Detect which cell encompasses the target text, then output its [x, y] center coordinate. 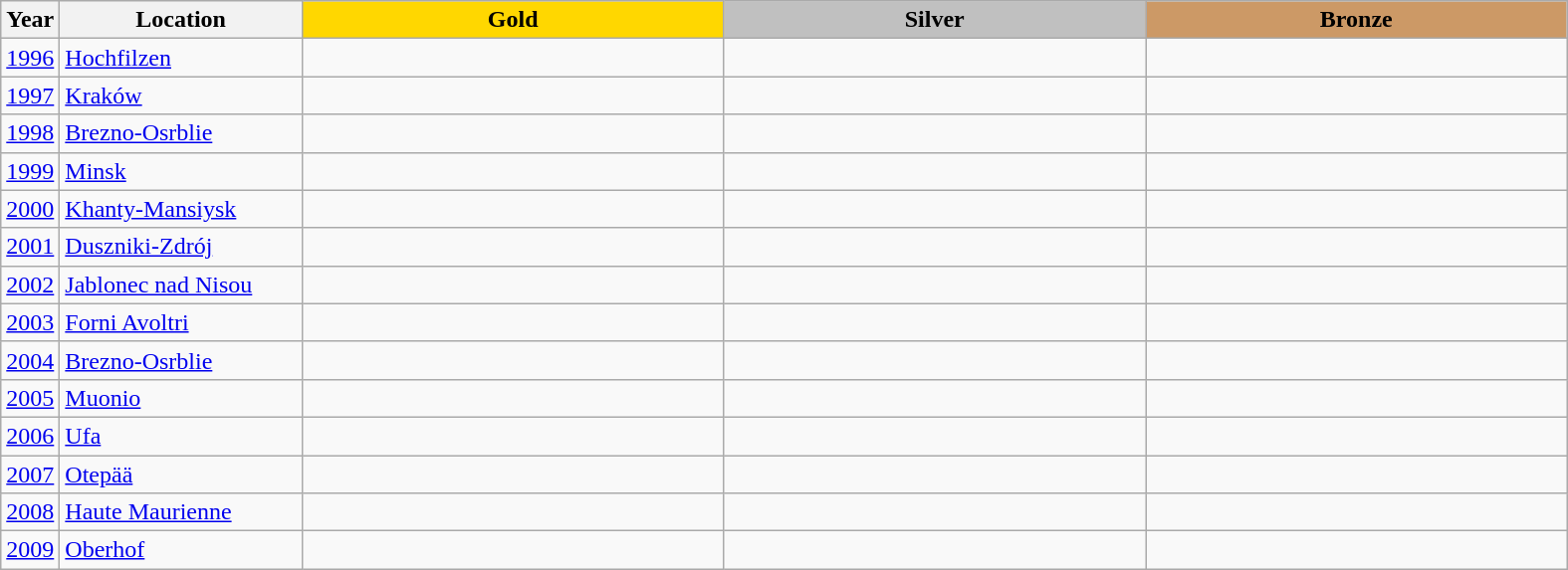
1997 [30, 95]
2000 [30, 209]
Hochfilzen [181, 58]
Muonio [181, 398]
2002 [30, 285]
Forni Avoltri [181, 322]
2007 [30, 475]
1998 [30, 133]
2001 [30, 247]
Oberhof [181, 550]
Gold [513, 20]
2005 [30, 398]
Silver [935, 20]
1999 [30, 171]
2008 [30, 512]
Location [181, 20]
2009 [30, 550]
Minsk [181, 171]
Year [30, 20]
Bronze [1356, 20]
Khanty-Mansiysk [181, 209]
Haute Maurienne [181, 512]
Kraków [181, 95]
Duszniki-Zdrój [181, 247]
1996 [30, 58]
2006 [30, 436]
Otepää [181, 475]
Jablonec nad Nisou [181, 285]
2004 [30, 360]
2003 [30, 322]
Ufa [181, 436]
